Extract the (X, Y) coordinate from the center of the cell holding the provided text.  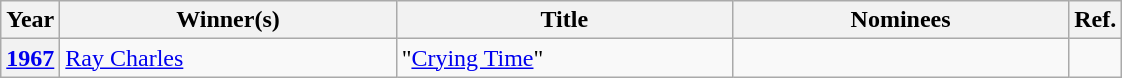
Year (30, 20)
Nominees (900, 20)
Ray Charles (228, 58)
"Crying Time" (564, 58)
Title (564, 20)
Ref. (1096, 20)
1967 (30, 58)
Winner(s) (228, 20)
